Identify which cell holds the provided text, then report its (X, Y) central coordinate. 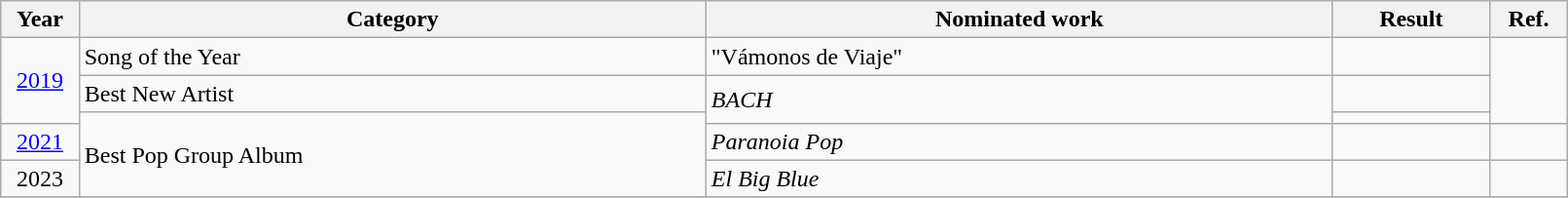
"Vámonos de Viaje" (1019, 57)
Ref. (1528, 20)
Nominated work (1019, 20)
2023 (40, 178)
Year (40, 20)
Paranoia Pop (1019, 141)
Result (1411, 20)
Category (392, 20)
2019 (40, 80)
Song of the Year (392, 57)
Best New Artist (392, 94)
Best Pop Group Album (392, 154)
BACH (1019, 99)
El Big Blue (1019, 178)
2021 (40, 141)
